Detect which cell encompasses the target text, then output its (x, y) center coordinate. 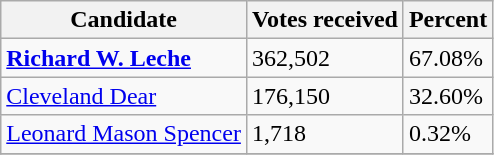
Richard W. Leche (124, 58)
Candidate (124, 20)
Cleveland Dear (124, 96)
67.08% (448, 58)
Percent (448, 20)
Votes received (324, 20)
176,150 (324, 96)
Leonard Mason Spencer (124, 134)
362,502 (324, 58)
1,718 (324, 134)
32.60% (448, 96)
0.32% (448, 134)
